Identify which cell holds the provided text, then report its (X, Y) central coordinate. 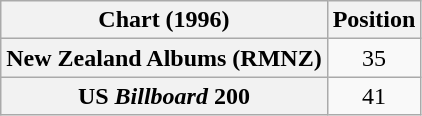
Chart (1996) (164, 20)
35 (374, 58)
US Billboard 200 (164, 96)
41 (374, 96)
Position (374, 20)
New Zealand Albums (RMNZ) (164, 58)
